Scan for the cell matching the given text and deliver its (X, Y) coordinate at center. 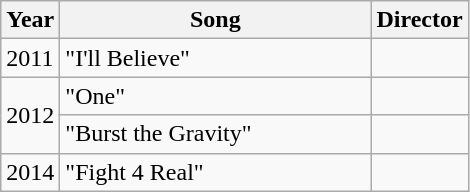
2011 (30, 58)
2012 (30, 115)
Song (216, 20)
"One" (216, 96)
Director (420, 20)
"I'll Believe" (216, 58)
"Fight 4 Real" (216, 172)
"Burst the Gravity" (216, 134)
Year (30, 20)
2014 (30, 172)
